Capture the cell that displays the provided text and extract its [X, Y] central coordinate. 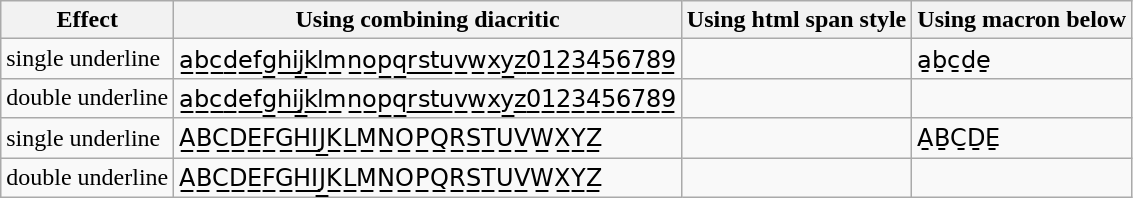
Using combining diacritic [428, 20]
A̱ḆC̱ḎE̱ [1022, 138]
Using html span style [796, 20]
Using macron below [1022, 20]
Effect [88, 20]
a̲̲b̲̲c̲̲d̲̲e̲̲f̲̲g̲̲h̲̲i̲̲j̲̲k̲̲l̲̲m̲̲n̲̲o̲̲p̲̲q̲̲r̲̲s̲̲t̲̲u̲̲v̲̲w̲̲x̲̲y̲̲z̲̲0̲̲1̲̲2̲̲3̲̲4̲̲5̲̲6̲̲7̲̲8̲̲9̲̲ [428, 98]
a̲b̲c̲d̲e̲f̲g̲h̲i̲j̲k̲l̲m̲n̲o̲p̲q̲r̲s̲t̲u̲v̲w̲x̲y̲z̲0̲1̲2̲3̲4̲5̲6̲7̲8̲9̲ [428, 59]
A̲B̲C̲D̲E̲F̲G̲H̲I̲J̲K̲L̲M̲N̲O̲P̲Q̲R̲S̲T̲U̲V̲W̲X̲Y̲Z̲ [428, 138]
A̲̲B̲̲C̲̲D̲̲E̲̲F̲̲G̲̲H̲̲I̲̲J̲̲K̲̲L̲̲M̲̲N̲̲O̲̲P̲̲Q̲̲R̲̲S̲̲T̲̲U̲̲V̲̲W̲̲X̲̲Y̲̲Z̲̲ [428, 178]
a̱ḇc̱ḏe̱ [1022, 59]
